Search for the cell housing the specified text and yield its (x, y) center coordinate. 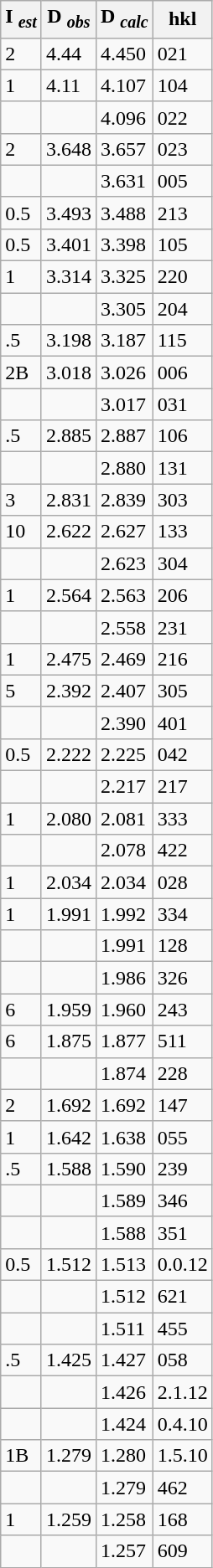
133 (183, 532)
3.648 (69, 149)
031 (183, 404)
2.390 (124, 722)
3.493 (69, 213)
2.225 (124, 754)
220 (183, 277)
104 (183, 85)
023 (183, 149)
022 (183, 117)
2B (22, 373)
3.198 (69, 341)
228 (183, 1073)
2.407 (124, 691)
2.623 (124, 563)
1.280 (124, 1456)
351 (183, 1232)
422 (183, 851)
609 (183, 1551)
2.887 (124, 436)
128 (183, 946)
5 (22, 691)
1.258 (124, 1519)
D calc (124, 19)
4.450 (124, 54)
1.589 (124, 1200)
3.026 (124, 373)
1.425 (69, 1360)
1.511 (124, 1329)
3.401 (69, 244)
4.44 (69, 54)
105 (183, 244)
239 (183, 1169)
2.469 (124, 659)
1.960 (124, 1010)
2.081 (124, 819)
hkl (183, 19)
2.622 (69, 532)
168 (183, 1519)
2.078 (124, 851)
2.558 (124, 627)
3.398 (124, 244)
006 (183, 373)
231 (183, 627)
0.0.12 (183, 1264)
1.426 (124, 1392)
028 (183, 882)
2.217 (124, 787)
1.875 (69, 1041)
3.325 (124, 277)
4.096 (124, 117)
005 (183, 181)
333 (183, 819)
3.305 (124, 309)
206 (183, 595)
455 (183, 1329)
1.986 (124, 978)
1.992 (124, 914)
021 (183, 54)
304 (183, 563)
3.017 (124, 404)
055 (183, 1137)
243 (183, 1010)
4.107 (124, 85)
042 (183, 754)
1.874 (124, 1073)
3.187 (124, 341)
1.638 (124, 1137)
131 (183, 468)
216 (183, 659)
3.018 (69, 373)
1.427 (124, 1360)
3 (22, 500)
2.563 (124, 595)
2.475 (69, 659)
I est (22, 19)
204 (183, 309)
0.4.10 (183, 1424)
334 (183, 914)
1.877 (124, 1041)
2.627 (124, 532)
115 (183, 341)
511 (183, 1041)
621 (183, 1297)
1.590 (124, 1169)
147 (183, 1105)
1.5.10 (183, 1456)
3.488 (124, 213)
1.642 (69, 1137)
2.880 (124, 468)
217 (183, 787)
326 (183, 978)
2.222 (69, 754)
2.392 (69, 691)
3.657 (124, 149)
213 (183, 213)
D obs (69, 19)
346 (183, 1200)
2.831 (69, 500)
1.959 (69, 1010)
401 (183, 722)
2.080 (69, 819)
303 (183, 500)
1.513 (124, 1264)
1.424 (124, 1424)
2.564 (69, 595)
058 (183, 1360)
2.839 (124, 500)
3.631 (124, 181)
2.1.12 (183, 1392)
305 (183, 691)
10 (22, 532)
1.257 (124, 1551)
1.259 (69, 1519)
2.885 (69, 436)
1B (22, 1456)
3.314 (69, 277)
462 (183, 1488)
106 (183, 436)
4.11 (69, 85)
